Identify which cell holds the provided text, then report its [X, Y] central coordinate. 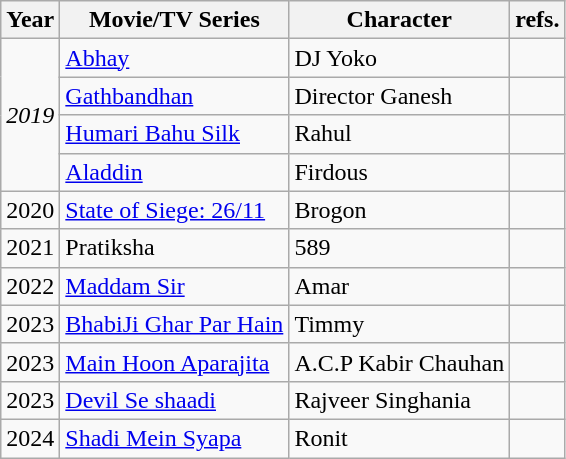
Main Hoon Aparajita [174, 362]
Maddam Sir [174, 286]
Abhay [174, 58]
2020 [30, 210]
Gathbandhan [174, 96]
DJ Yoko [400, 58]
2019 [30, 115]
2024 [30, 438]
Year [30, 20]
2021 [30, 248]
Director Ganesh [400, 96]
State of Siege: 26/11 [174, 210]
Rahul [400, 134]
Humari Bahu Silk [174, 134]
589 [400, 248]
Character [400, 20]
Timmy [400, 324]
Devil Se shaadi [174, 400]
Movie/TV Series [174, 20]
Amar [400, 286]
Rajveer Singhania [400, 400]
refs. [538, 20]
Ronit [400, 438]
A.C.P Kabir Chauhan [400, 362]
Shadi Mein Syapa [174, 438]
BhabiJi Ghar Par Hain [174, 324]
Brogon [400, 210]
2022 [30, 286]
Pratiksha [174, 248]
Aladdin [174, 172]
Firdous [400, 172]
